Search for the cell housing the specified text and yield its [X, Y] center coordinate. 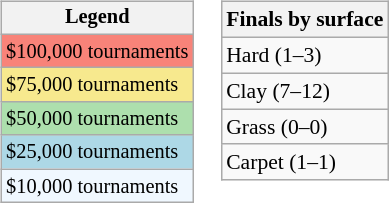
$50,000 tournaments [97, 119]
Carpet (1–1) [304, 162]
Hard (1–3) [304, 55]
$100,000 tournaments [97, 51]
Finals by surface [304, 20]
Clay (7–12) [304, 91]
Grass (0–0) [304, 127]
$25,000 tournaments [97, 152]
$75,000 tournaments [97, 85]
Legend [97, 18]
$10,000 tournaments [97, 186]
